Output the (x, y) coordinate of the center of the cell containing the given text.  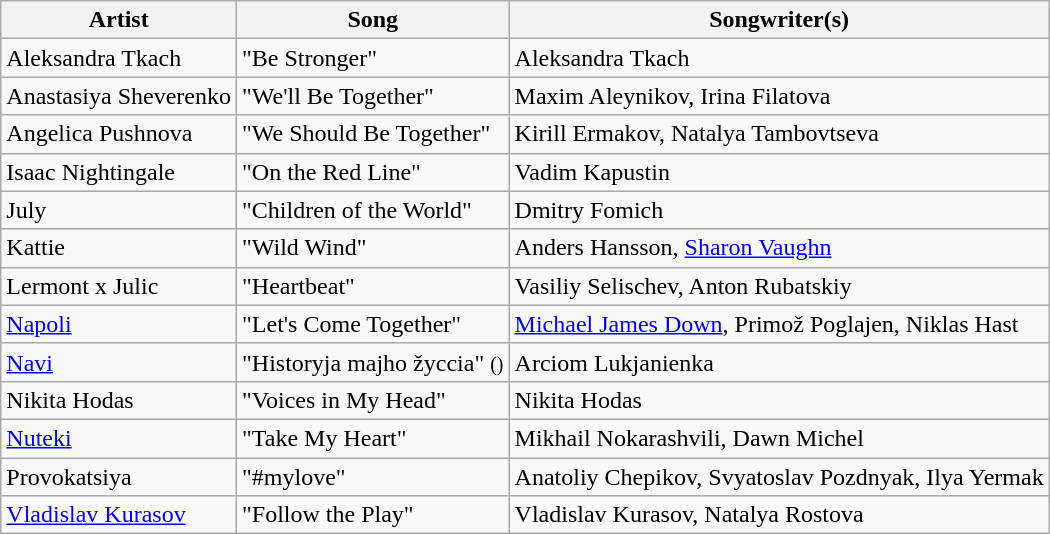
"#mylove" (372, 477)
"Heartbeat" (372, 286)
Lermont x Julic (119, 286)
"Be Stronger" (372, 58)
Vasiliy Selischev, Anton Rubatskiy (779, 286)
"Children of the World" (372, 210)
"Follow the Play" (372, 515)
Anders Hansson, Sharon Vaughn (779, 248)
Michael James Down, Primož Poglajen, Niklas Hast (779, 324)
Song (372, 20)
Vladislav Kurasov, Natalya Rostova (779, 515)
Songwriter(s) (779, 20)
Artist (119, 20)
Anastasiya Sheverenko (119, 96)
Isaac Nightingale (119, 172)
Angelica Pushnova (119, 134)
Kirill Ermakov, Natalya Tambovtseva (779, 134)
"Wild Wind" (372, 248)
Mikhail Nokarashvili, Dawn Michel (779, 438)
Nuteki (119, 438)
Arciom Lukjanienka (779, 362)
Kattie (119, 248)
Navi (119, 362)
Vadim Kapustin (779, 172)
Maxim Aleynikov, Irina Filatova (779, 96)
"Take My Heart" (372, 438)
Napoli (119, 324)
Dmitry Fomich (779, 210)
Vladislav Kurasov (119, 515)
"Let's Come Together" (372, 324)
July (119, 210)
"We'll Be Together" (372, 96)
Anatoliy Chepikov, Svyatoslav Pozdnyak, Ilya Yermak (779, 477)
"Historyja majho žyccia" () (372, 362)
Provokatsiya (119, 477)
"On the Red Line" (372, 172)
"We Should Be Together" (372, 134)
"Voices in My Head" (372, 400)
